Detect which cell encompasses the target text, then output its [X, Y] center coordinate. 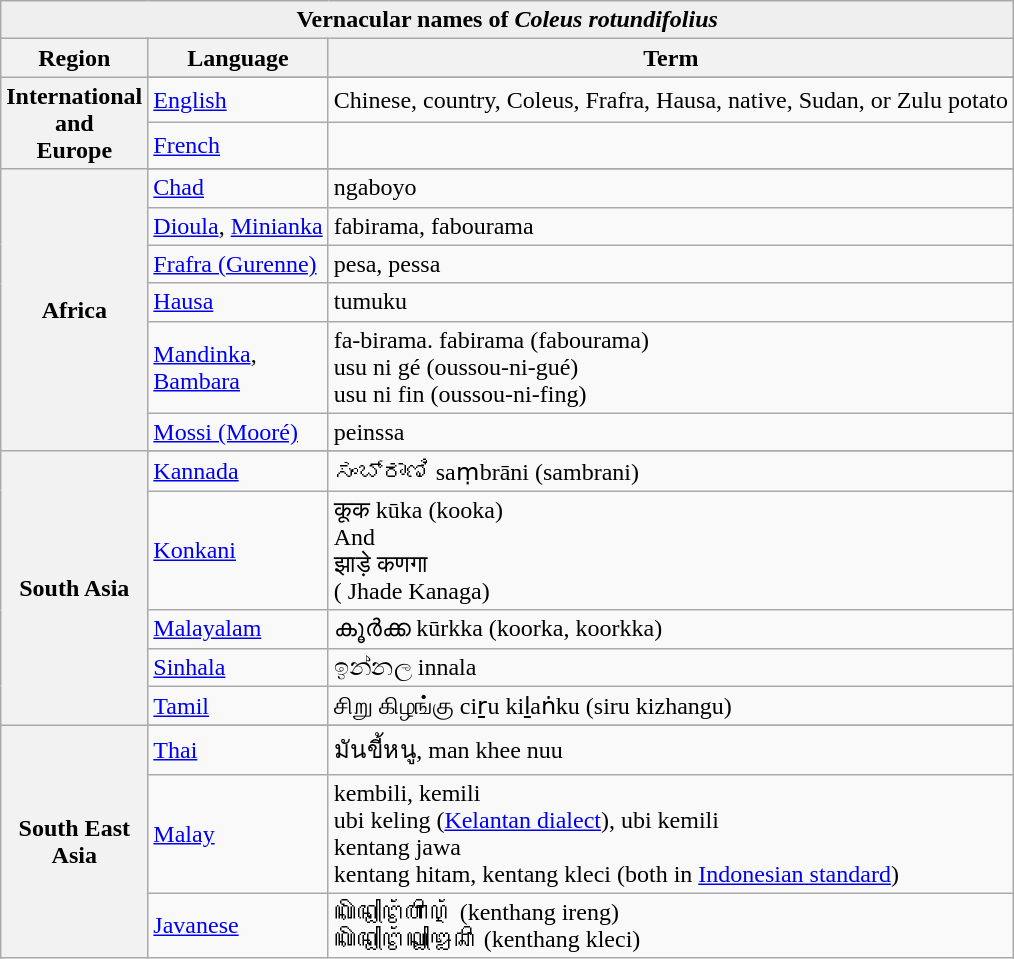
South Asia [74, 588]
Malayalam [238, 629]
Region [74, 58]
มันขี้หนู, man khee nuu [670, 750]
InternationalandEurope [74, 123]
fabirama, fabourama [670, 226]
Dioula, Minianka [238, 226]
Mandinka,Bambara [238, 367]
Chinese, country, Coleus, Frafra, Hausa, native, Sudan, or Zulu potato [670, 100]
Mossi (Mooré) [238, 432]
Konkani [238, 550]
ngaboyo [670, 188]
Chad [238, 188]
Frafra (Gurenne) [238, 264]
ಸಂಬ್ರಾಣಿ saṃbrāni (sambrani) [670, 471]
Term [670, 58]
Language [238, 58]
Thai [238, 750]
ꦏꦼꦤ꧀ꦛꦁꦲꦶꦉꦁ (kenthang ireng) ꦏꦼꦤ꧀ꦛꦁꦏ꧀ꦊꦕꦶ (kenthang kleci) [670, 926]
ඉන්නල innala [670, 667]
कूक kūka (kooka)Andझाड़े कणगा( Jhade Kanaga) [670, 550]
pesa, pessa [670, 264]
English [238, 100]
Tamil [238, 706]
Sinhala [238, 667]
peinssa [670, 432]
fa-birama. fabirama (fabourama)usu ni gé (oussou-ni-gué)usu ni fin (oussou-ni-fing) [670, 367]
Hausa [238, 302]
Vernacular names of Coleus rotundifolius [508, 20]
French [238, 146]
Javanese [238, 926]
കൂർക്ക kūrkka (koorka, koorkka) [670, 629]
South EastAsia [74, 842]
tumuku [670, 302]
kembili, kemiliubi keling (Kelantan dialect), ubi kemilikentang jawakentang hitam, kentang kleci (both in Indonesian standard) [670, 834]
சிறு கிழங்கு ciṟu kiḻaṅku (siru kizhangu) [670, 706]
Kannada [238, 471]
Africa [74, 310]
Malay [238, 834]
